Detect which cell encompasses the target text, then output its [X, Y] center coordinate. 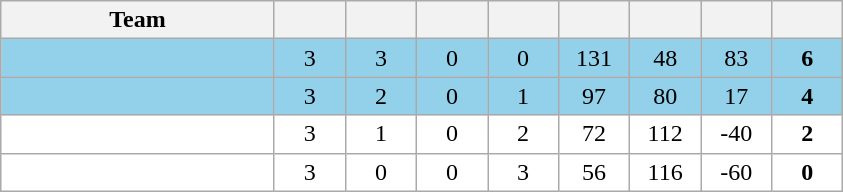
131 [594, 58]
-40 [736, 134]
56 [594, 172]
116 [666, 172]
48 [666, 58]
Team [138, 20]
17 [736, 96]
-60 [736, 172]
83 [736, 58]
112 [666, 134]
80 [666, 96]
6 [808, 58]
97 [594, 96]
72 [594, 134]
4 [808, 96]
